Return [X, Y] of the center of cell containing provided text 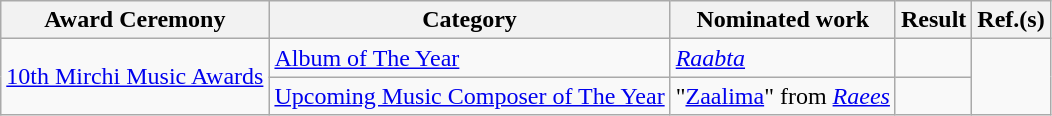
Nominated work [782, 20]
"Zaalima" from Raees [782, 96]
Award Ceremony [135, 20]
Category [470, 20]
Ref.(s) [1011, 20]
Result [933, 20]
Album of The Year [470, 58]
10th Mirchi Music Awards [135, 77]
Upcoming Music Composer of The Year [470, 96]
Raabta [782, 58]
